Scan for the cell matching the given text and deliver its (X, Y) coordinate at center. 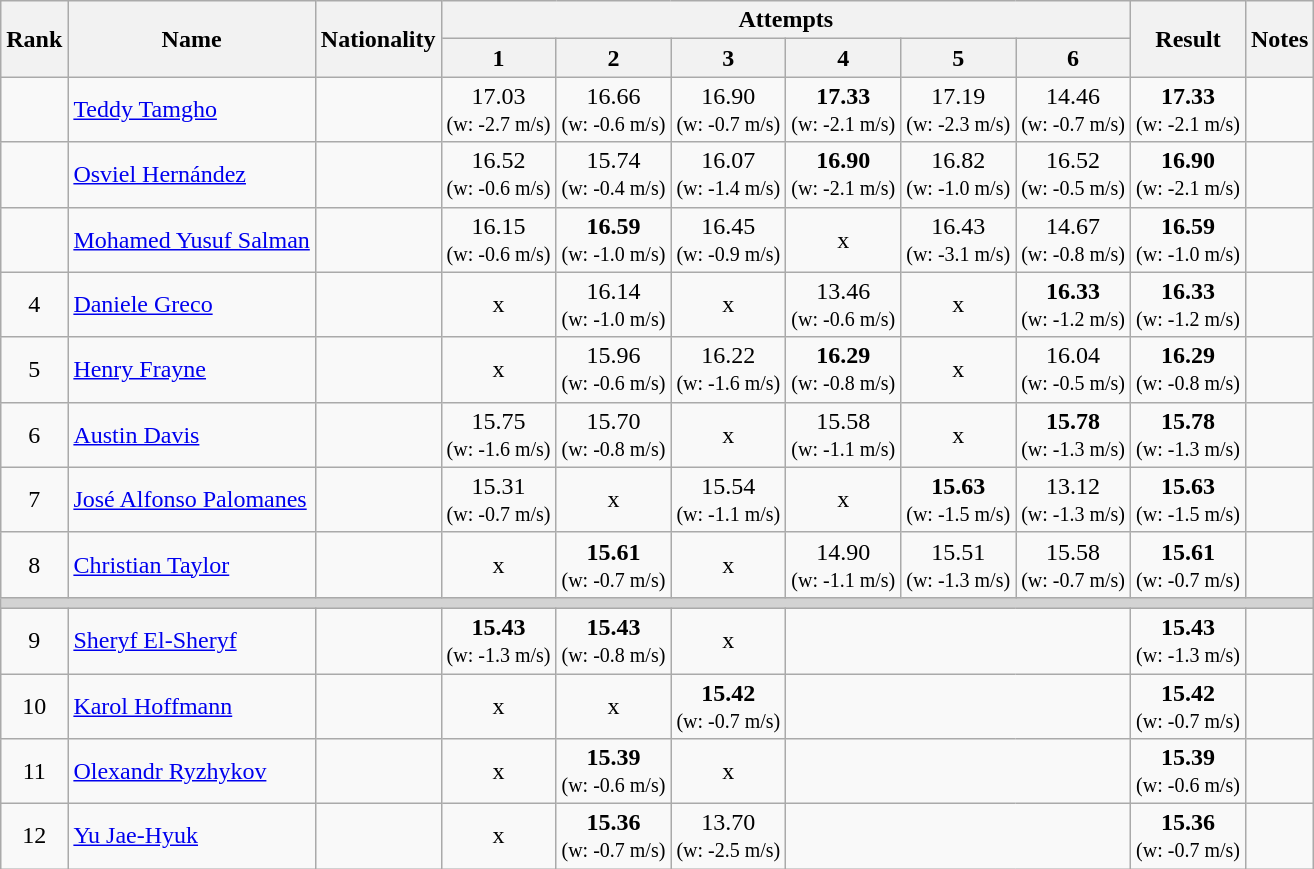
16.45(w: -0.9 m/s) (728, 240)
15.31(w: -0.7 m/s) (498, 500)
16.90 (w: -2.1 m/s) (1188, 174)
16.14(w: -1.0 m/s) (614, 304)
16.59 (w: -1.0 m/s) (1188, 240)
16.29(w: -0.8 m/s) (844, 370)
Olexandr Ryzhykov (192, 772)
14.67(w: -0.8 m/s) (1074, 240)
1 (498, 58)
Yu Jae-Hyuk (192, 836)
15.51(w: -1.3 m/s) (958, 564)
16.59(w: -1.0 m/s) (614, 240)
16.29 (w: -0.8 m/s) (1188, 370)
16.04(w: -0.5 m/s) (1074, 370)
12 (34, 836)
17.03(w: -2.7 m/s) (498, 110)
13.70(w: -2.5 m/s) (728, 836)
Sheryf El-Sheryf (192, 640)
15.42 (w: -0.7 m/s) (1188, 706)
15.58(w: -0.7 m/s) (1074, 564)
17.19(w: -2.3 m/s) (958, 110)
16.15(w: -0.6 m/s) (498, 240)
Osviel Hernández (192, 174)
Daniele Greco (192, 304)
15.42(w: -0.7 m/s) (728, 706)
15.61 (w: -0.7 m/s) (1188, 564)
15.39 (w: -0.6 m/s) (1188, 772)
15.75(w: -1.6 m/s) (498, 434)
15.78(w: -1.3 m/s) (1074, 434)
Attempts (786, 20)
15.43(w: -0.8 m/s) (614, 640)
15.39(w: -0.6 m/s) (614, 772)
16.33 (w: -1.2 m/s) (1188, 304)
Christian Taylor (192, 564)
10 (34, 706)
15.43 (w: -1.3 m/s) (1188, 640)
17.33(w: -2.1 m/s) (844, 110)
16.90(w: -0.7 m/s) (728, 110)
15.58(w: -1.1 m/s) (844, 434)
Karol Hoffmann (192, 706)
15.43(w: -1.3 m/s) (498, 640)
Result (1188, 39)
8 (34, 564)
16.52(w: -0.5 m/s) (1074, 174)
15.70(w: -0.8 m/s) (614, 434)
Rank (34, 39)
9 (34, 640)
2 (614, 58)
15.36 (w: -0.7 m/s) (1188, 836)
15.54(w: -1.1 m/s) (728, 500)
16.66(w: -0.6 m/s) (614, 110)
15.96(w: -0.6 m/s) (614, 370)
15.36(w: -0.7 m/s) (614, 836)
16.22(w: -1.6 m/s) (728, 370)
Nationality (378, 39)
Notes (1279, 39)
Henry Frayne (192, 370)
José Alfonso Palomanes (192, 500)
7 (34, 500)
14.46(w: -0.7 m/s) (1074, 110)
3 (728, 58)
Teddy Tamgho (192, 110)
11 (34, 772)
13.12(w: -1.3 m/s) (1074, 500)
14.90(w: -1.1 m/s) (844, 564)
16.07(w: -1.4 m/s) (728, 174)
13.46(w: -0.6 m/s) (844, 304)
17.33 (w: -2.1 m/s) (1188, 110)
16.33(w: -1.2 m/s) (1074, 304)
Austin Davis (192, 434)
15.63(w: -1.5 m/s) (958, 500)
Mohamed Yusuf Salman (192, 240)
16.52(w: -0.6 m/s) (498, 174)
15.78 (w: -1.3 m/s) (1188, 434)
16.90(w: -2.1 m/s) (844, 174)
16.82(w: -1.0 m/s) (958, 174)
15.63 (w: -1.5 m/s) (1188, 500)
15.61(w: -0.7 m/s) (614, 564)
Name (192, 39)
15.74(w: -0.4 m/s) (614, 174)
16.43(w: -3.1 m/s) (958, 240)
